From the cell containing the given text, extract its center point as (X, Y) coordinate. 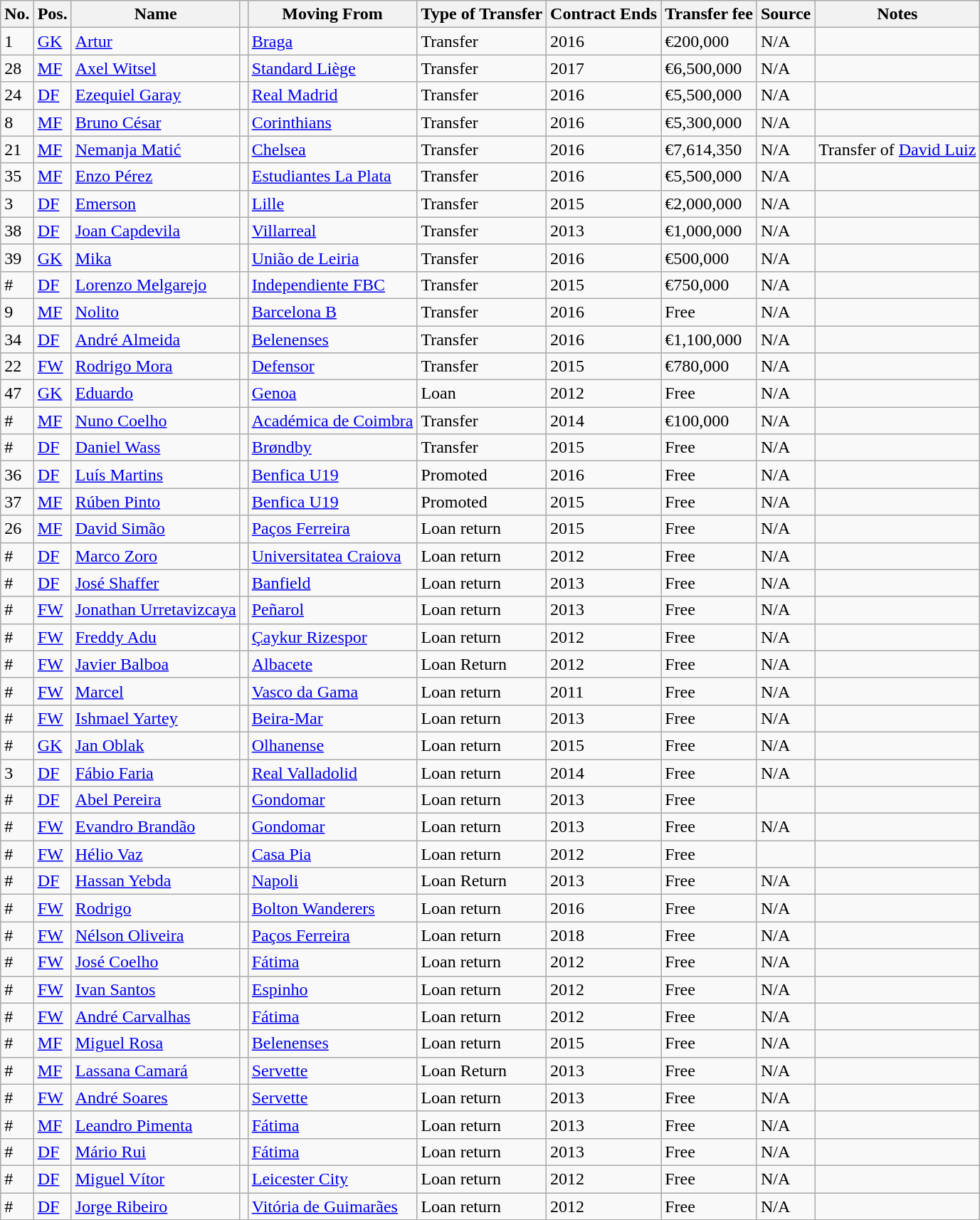
Hélio Vaz (155, 854)
Académica de Coimbra (332, 421)
Jorge Ribeiro (155, 1206)
€7,614,350 (709, 149)
Standard Liège (332, 68)
€500,000 (709, 258)
Moving From (332, 14)
1 (17, 41)
Notes (897, 14)
Contract Ends (604, 14)
Javier Balboa (155, 664)
Rúben Pinto (155, 502)
Type of Transfer (482, 14)
Marcel (155, 691)
Nolito (155, 312)
Lassana Camará (155, 1071)
Mário Rui (155, 1152)
Leandro Pimenta (155, 1125)
Estudiantes La Plata (332, 177)
Corinthians (332, 122)
Daniel Wass (155, 448)
Real Madrid (332, 95)
Peñarol (332, 610)
€750,000 (709, 285)
Miguel Vítor (155, 1179)
André Carvalhas (155, 1016)
Albacete (332, 664)
Emerson (155, 204)
2017 (604, 68)
Defensor (332, 367)
9 (17, 312)
Ezequiel Garay (155, 95)
Name (155, 14)
€200,000 (709, 41)
Evandro Brandão (155, 827)
22 (17, 367)
Espinho (332, 989)
Ivan Santos (155, 989)
Rodrigo (155, 908)
Chelsea (332, 149)
26 (17, 529)
Freddy Adu (155, 637)
Villarreal (332, 231)
Çaykur Rizespor (332, 637)
€100,000 (709, 421)
47 (17, 394)
Ishmael Yartey (155, 718)
28 (17, 68)
Barcelona B (332, 312)
Vasco da Gama (332, 691)
Joan Capdevila (155, 231)
Source (786, 14)
Genoa (332, 394)
Real Valladolid (332, 772)
Axel Witsel (155, 68)
Fábio Faria (155, 772)
André Soares (155, 1098)
2018 (604, 935)
André Almeida (155, 340)
Leicester City (332, 1179)
Olhanense (332, 745)
União de Leiria (332, 258)
Casa Pia (332, 854)
Hassan Yebda (155, 881)
€6,500,000 (709, 68)
36 (17, 475)
Transfer fee (709, 14)
Enzo Pérez (155, 177)
Artur (155, 41)
Beira-Mar (332, 718)
David Simão (155, 529)
Transfer of David Luiz (897, 149)
35 (17, 177)
€5,300,000 (709, 122)
Abel Pereira (155, 800)
Eduardo (155, 394)
37 (17, 502)
Miguel Rosa (155, 1043)
Rodrigo Mora (155, 367)
No. (17, 14)
Nuno Coelho (155, 421)
Universitatea Craiova (332, 556)
Nemanja Matić (155, 149)
8 (17, 122)
Lorenzo Melgarejo (155, 285)
José Coelho (155, 962)
Brøndby (332, 448)
Jan Oblak (155, 745)
Napoli (332, 881)
Jonathan Urretavizcaya (155, 610)
21 (17, 149)
José Shaffer (155, 583)
Pos. (53, 14)
Loan (482, 394)
Vitória de Guimarães (332, 1206)
€2,000,000 (709, 204)
Lille (332, 204)
€1,100,000 (709, 340)
34 (17, 340)
Mika (155, 258)
Nélson Oliveira (155, 935)
Bolton Wanderers (332, 908)
2011 (604, 691)
Independiente FBC (332, 285)
Braga (332, 41)
39 (17, 258)
€1,000,000 (709, 231)
38 (17, 231)
24 (17, 95)
Luís Martins (155, 475)
Bruno César (155, 122)
€780,000 (709, 367)
Banfield (332, 583)
Marco Zoro (155, 556)
